Capture the cell that displays the provided text and extract its (X, Y) central coordinate. 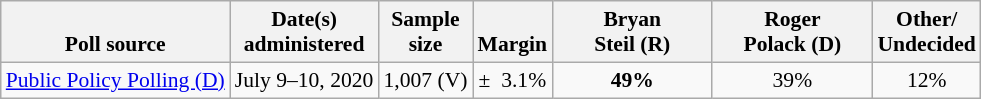
BryanSteil (R) (632, 32)
Margin (512, 32)
1,007 (V) (425, 80)
39% (792, 80)
Samplesize (425, 32)
Other/Undecided (926, 32)
Date(s)administered (304, 32)
Public Policy Polling (D) (116, 80)
± 3.1% (512, 80)
Poll source (116, 32)
49% (632, 80)
12% (926, 80)
RogerPolack (D) (792, 32)
July 9–10, 2020 (304, 80)
